Find where the given text appears and provide that cell's center as [x, y] coordinate. 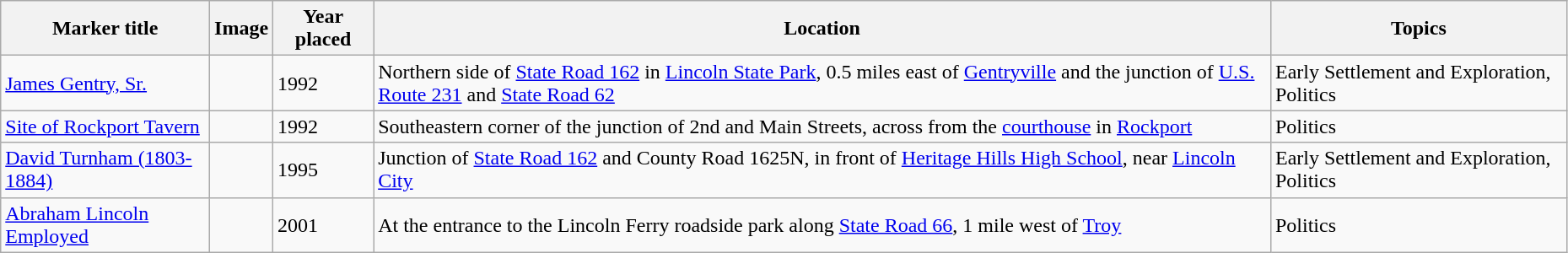
Abraham Lincoln Employed [105, 224]
Site of Rockport Tavern [105, 126]
At the entrance to the Lincoln Ferry roadside park along State Road 66, 1 mile west of Troy [822, 224]
Marker title [105, 29]
David Turnham (1803-1884) [105, 170]
Junction of State Road 162 and County Road 1625N, in front of Heritage Hills High School, near Lincoln City [822, 170]
Southeastern corner of the junction of 2nd and Main Streets, across from the courthouse in Rockport [822, 126]
Location [822, 29]
1995 [324, 170]
2001 [324, 224]
James Gentry, Sr. [105, 83]
Image [241, 29]
Northern side of State Road 162 in Lincoln State Park, 0.5 miles east of Gentryville and the junction of U.S. Route 231 and State Road 62 [822, 83]
Topics [1419, 29]
Year placed [324, 29]
